Return the (X, Y) coordinate for the center point of the cell that contains the specified text.  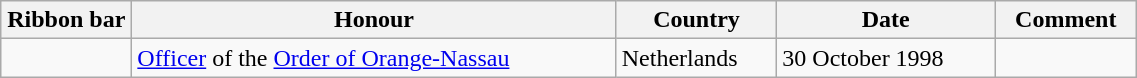
Date (886, 20)
Netherlands (696, 58)
Country (696, 20)
Officer of the Order of Orange-Nassau (374, 58)
Comment (1066, 20)
30 October 1998 (886, 58)
Honour (374, 20)
Ribbon bar (66, 20)
